For the text-containing cell, return its midpoint in (X, Y) coordinate format. 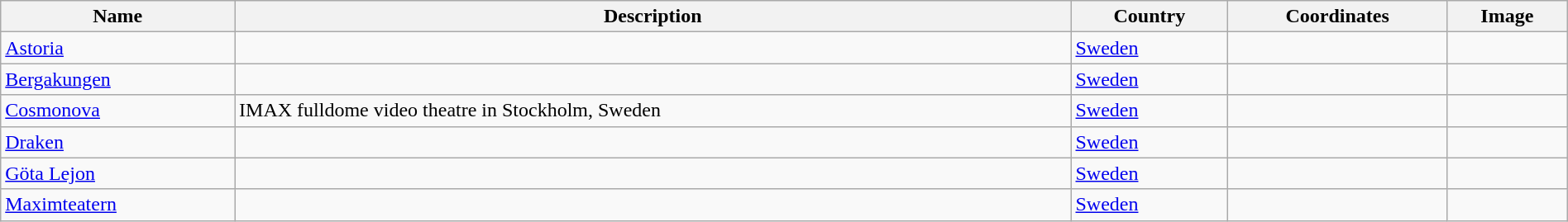
Country (1150, 17)
IMAX fulldome video theatre in Stockholm, Sweden (653, 111)
Bergakungen (117, 79)
Göta Lejon (117, 173)
Name (117, 17)
Coordinates (1338, 17)
Draken (117, 142)
Maximteatern (117, 205)
Description (653, 17)
Astoria (117, 48)
Cosmonova (117, 111)
Image (1507, 17)
